Output the (x, y) coordinate of the center of the cell containing the given text.  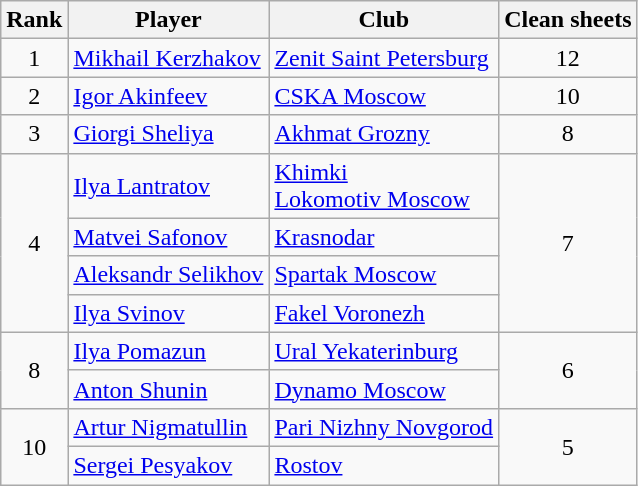
Player (168, 20)
Ural Yekaterinburg (384, 351)
4 (34, 242)
KhimkiLokomotiv Moscow (384, 186)
12 (568, 58)
Anton Shunin (168, 389)
Clean sheets (568, 20)
Club (384, 20)
Fakel Voronezh (384, 313)
Dynamo Moscow (384, 389)
Matvei Safonov (168, 237)
Rostov (384, 465)
Mikhail Kerzhakov (168, 58)
Zenit Saint Petersburg (384, 58)
Sergei Pesyakov (168, 465)
Ilya Lantratov (168, 186)
Ilya Svinov (168, 313)
1 (34, 58)
6 (568, 370)
Ilya Pomazun (168, 351)
Pari Nizhny Novgorod (384, 427)
Akhmat Grozny (384, 134)
Giorgi Sheliya (168, 134)
7 (568, 242)
Rank (34, 20)
3 (34, 134)
2 (34, 96)
5 (568, 446)
Artur Nigmatullin (168, 427)
Spartak Moscow (384, 275)
Krasnodar (384, 237)
Igor Akinfeev (168, 96)
Aleksandr Selikhov (168, 275)
CSKA Moscow (384, 96)
